Scan for the cell matching the given text and deliver its (x, y) coordinate at center. 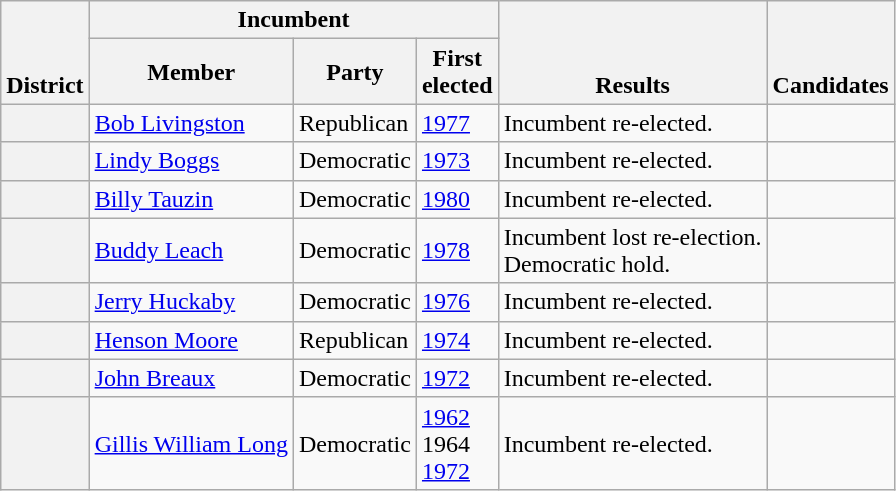
Jerry Huckaby (191, 302)
Billy Tauzin (191, 199)
1976 (457, 302)
1974 (457, 340)
1980 (457, 199)
Gillis William Long (191, 443)
Incumbent lost re-election.Democratic hold. (632, 250)
Buddy Leach (191, 250)
District (45, 52)
Member (191, 72)
Firstelected (457, 72)
19621964 1972 (457, 443)
Results (632, 52)
Party (354, 72)
Incumbent (294, 20)
Lindy Boggs (191, 161)
1978 (457, 250)
1972 (457, 378)
1973 (457, 161)
Henson Moore (191, 340)
Bob Livingston (191, 123)
Candidates (830, 52)
John Breaux (191, 378)
1977 (457, 123)
